Return [X, Y] of the center of cell containing provided text 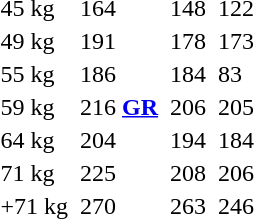
225 [120, 173]
204 [120, 140]
194 [188, 140]
178 [188, 41]
186 [120, 74]
184 [188, 74]
208 [188, 173]
206 [188, 107]
191 [120, 41]
216 GR [120, 107]
